Provide the (X, Y) coordinate of the cell's center where the given text is located.  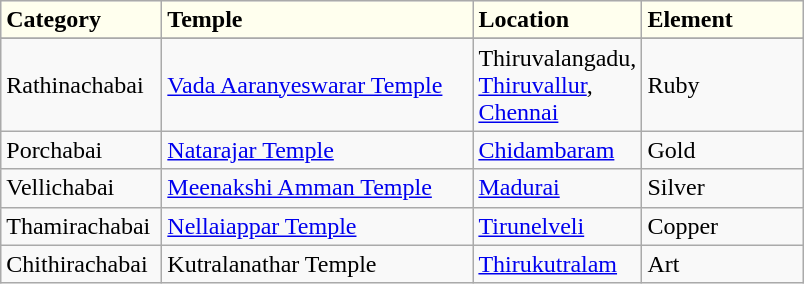
Nellaiappar Temple (318, 226)
Vellichabai (82, 188)
Rathinachabai (82, 85)
Porchabai (82, 150)
Madurai (558, 188)
Copper (722, 226)
Ruby (722, 85)
Art (722, 264)
Temple (318, 20)
Location (558, 20)
Natarajar Temple (318, 150)
Kutralanathar Temple (318, 264)
Gold (722, 150)
Meenakshi Amman Temple (318, 188)
Thirukutralam (558, 264)
Tirunelveli (558, 226)
Vada Aaranyeswarar Temple (318, 85)
Category (82, 20)
Element (722, 20)
Chidambaram (558, 150)
Thiruvalangadu, Thiruvallur, Chennai (558, 85)
Silver (722, 188)
Thamirachabai (82, 226)
Chithirachabai (82, 264)
